Scan for the cell matching the given text and deliver its [X, Y] coordinate at center. 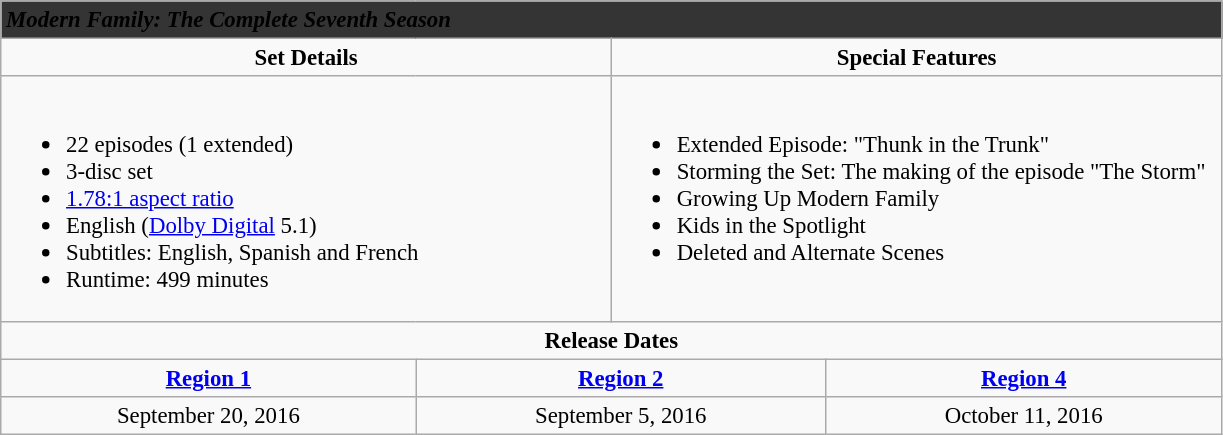
September 20, 2016 [208, 415]
September 5, 2016 [621, 415]
Modern Family: The Complete Seventh Season [612, 20]
Region 2 [621, 378]
October 11, 2016 [1023, 415]
Set Details [306, 58]
Special Features [916, 58]
22 episodes (1 extended)3-disc set1.78:1 aspect ratioEnglish (Dolby Digital 5.1)Subtitles: English, Spanish and FrenchRuntime: 499 minutes [306, 198]
Release Dates [612, 340]
Region 4 [1023, 378]
Region 1 [208, 378]
